Return the [x, y] coordinate for the center point of the cell that contains the specified text.  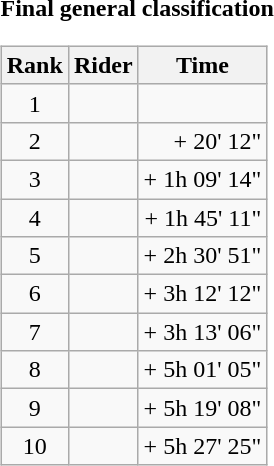
9 [34, 408]
+ 20' 12" [202, 141]
+ 5h 19' 08" [202, 408]
+ 1h 45' 11" [202, 217]
+ 5h 27' 25" [202, 446]
+ 1h 09' 14" [202, 179]
Rank [34, 65]
10 [34, 446]
7 [34, 332]
+ 5h 01' 05" [202, 370]
4 [34, 217]
Rider [103, 65]
3 [34, 179]
8 [34, 370]
6 [34, 294]
5 [34, 256]
1 [34, 103]
+ 2h 30' 51" [202, 256]
+ 3h 12' 12" [202, 294]
Time [202, 65]
+ 3h 13' 06" [202, 332]
2 [34, 141]
